Pinpoint the cell where the given text exists, returning its [X, Y] midpoint coordinate. 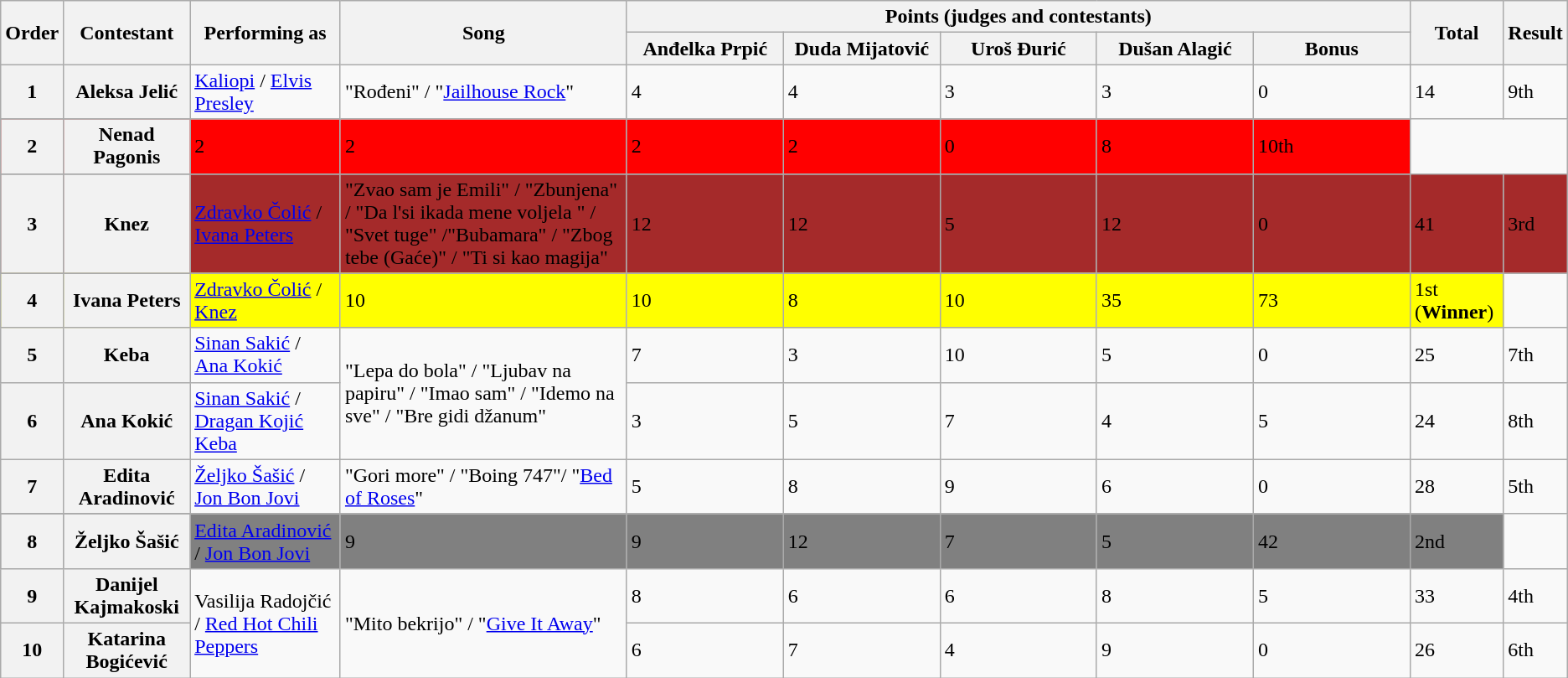
Knez [127, 223]
35 [1174, 300]
Result [1535, 33]
Edita Aradinović [127, 486]
Uroš Đurić [1019, 49]
1st (Winner) [1456, 300]
26 [1456, 650]
42 [1332, 541]
24 [1456, 421]
Anđelka Prpić [705, 49]
Contestant [127, 33]
Points (judges and contestants) [1019, 17]
Total [1456, 33]
Ivana Peters [127, 300]
"Zvao sam je Emili" / "Zbunjena" / "Da l'si ikada mene voljela " / "Svet tuge" /"Bubamara" / "Zbog tebe (Gaće)" / "Ti si kao magija" [483, 223]
28 [1456, 486]
Song [483, 33]
10th [1332, 146]
Dušan Alagić [1174, 49]
7th [1535, 355]
Bonus [1332, 49]
41 [1456, 223]
"Rođeni" / "Jailhouse Rock" [483, 92]
"Lepa do bola" / "Ljubav na papiru" / "Imao sam" / "Idemo na sve" / "Bre gidi džanum" [483, 394]
"Mito bekrijo" / "Give It Away" [483, 623]
6th [1535, 650]
Nenad Pagonis [127, 146]
3rd [1535, 223]
Keba [127, 355]
Željko Šašić / Jon Bon Jovi [266, 486]
Ana Kokić [127, 421]
9th [1535, 92]
8th [1535, 421]
Sinan Sakić / Dragan Kojić Keba [266, 421]
14 [1456, 92]
25 [1456, 355]
2nd [1456, 541]
Zdravko Čolić / Knez [266, 300]
Katarina Bogićević [127, 650]
Danijel Kajmakoski [127, 595]
Sinan Sakić / Ana Kokić [266, 355]
5th [1535, 486]
1 [32, 92]
Order [32, 33]
33 [1456, 595]
Duda Mijatović [861, 49]
Kaliopi / Elvis Presley [266, 92]
73 [1332, 300]
Željko Šašić [127, 541]
4th [1535, 595]
Aleksa Jelić [127, 92]
"Gori more" / "Boing 747"/ "Bed of Roses" [483, 486]
Edita Aradinović / Jon Bon Jovi [266, 541]
Vasilija Radojčić / Red Hot Chili Peppers [266, 623]
Performing as [266, 33]
Zdravko Čolić / Ivana Peters [266, 223]
